For the text-containing cell, return its midpoint in [X, Y] coordinate format. 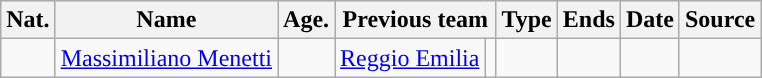
Nat. [28, 20]
Type [526, 20]
Reggio Emilia [410, 58]
Massimiliano Menetti [166, 58]
Ends [588, 20]
Age. [306, 20]
Source [720, 20]
Date [650, 20]
Name [166, 20]
Previous team [416, 20]
